Determine the (x, y) coordinate at the center of the cell enclosing the given text.  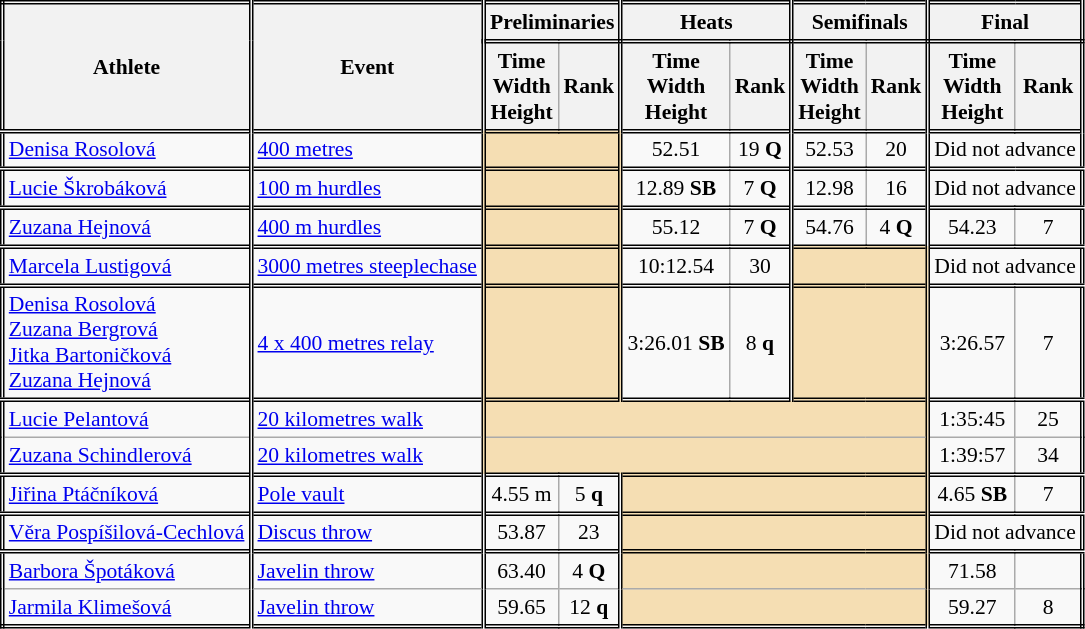
59.65 (520, 608)
54.76 (829, 228)
Athlete (126, 67)
Denisa Rosolová (126, 150)
Pole vault (367, 494)
52.51 (676, 150)
5 q (590, 494)
3:26.01 SB (676, 342)
Heats (706, 22)
1:39:57 (972, 456)
12 q (590, 608)
54.23 (972, 228)
Discus throw (367, 532)
Marcela Lustigová (126, 266)
1:35:45 (972, 420)
12.98 (829, 190)
Semifinals (860, 22)
100 m hurdles (367, 190)
30 (761, 266)
Věra Pospíšilová-Cechlová (126, 532)
55.12 (676, 228)
53.87 (520, 532)
19 Q (761, 150)
Event (367, 67)
Zuzana Schindlerová (126, 456)
8 (1048, 608)
400 metres (367, 150)
34 (1048, 456)
52.53 (829, 150)
4.55 m (520, 494)
Barbora Špotáková (126, 570)
Zuzana Hejnová (126, 228)
59.27 (972, 608)
Jiřina Ptáčníková (126, 494)
23 (590, 532)
Lucie Pelantová (126, 420)
Denisa RosolováZuzana BergrováJitka BartoničkováZuzana Hejnová (126, 342)
71.58 (972, 570)
63.40 (520, 570)
12.89 SB (676, 190)
Lucie Škrobáková (126, 190)
16 (897, 190)
4 x 400 metres relay (367, 342)
8 q (761, 342)
3:26.57 (972, 342)
25 (1048, 420)
10:12.54 (676, 266)
400 m hurdles (367, 228)
3000 metres steeplechase (367, 266)
20 (897, 150)
4.65 SB (972, 494)
Final (1006, 22)
Jarmila Klimešová (126, 608)
Preliminaries (552, 22)
